Search for the cell housing the specified text and yield its [X, Y] center coordinate. 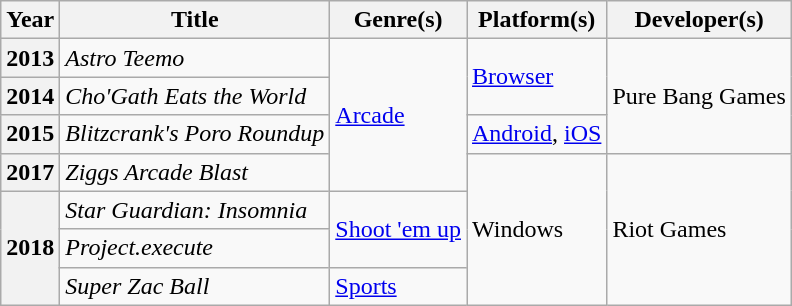
Blitzcrank's Poro Roundup [195, 134]
Browser [536, 77]
2013 [30, 58]
2017 [30, 172]
Sports [398, 286]
Project.execute [195, 248]
Riot Games [699, 229]
Arcade [398, 115]
Cho'Gath Eats the World [195, 96]
Developer(s) [699, 20]
Shoot 'em up [398, 229]
Star Guardian: Insomnia [195, 210]
Android, iOS [536, 134]
2015 [30, 134]
Pure Bang Games [699, 96]
Ziggs Arcade Blast [195, 172]
Year [30, 20]
Title [195, 20]
Windows [536, 229]
Genre(s) [398, 20]
Platform(s) [536, 20]
Astro Teemo [195, 58]
2018 [30, 248]
Super Zac Ball [195, 286]
2014 [30, 96]
